Return the (X, Y) coordinate for the center point of the cell that contains the specified text.  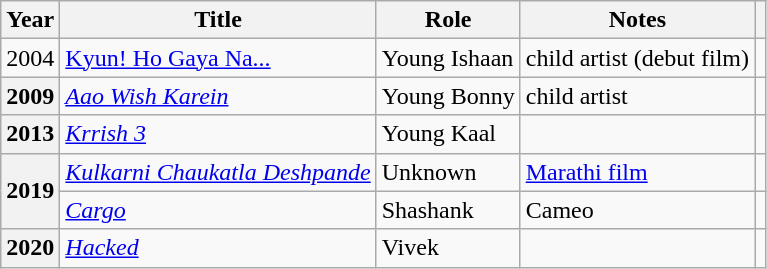
Notes (637, 20)
2020 (30, 248)
Unknown (448, 172)
child artist (debut film) (637, 58)
2004 (30, 58)
Role (448, 20)
Marathi film (637, 172)
Shashank (448, 210)
Year (30, 20)
Vivek (448, 248)
Cameo (637, 210)
Krrish 3 (218, 134)
Aao Wish Karein (218, 96)
Title (218, 20)
2013 (30, 134)
2009 (30, 96)
child artist (637, 96)
2019 (30, 191)
Young Bonny (448, 96)
Hacked (218, 248)
Cargo (218, 210)
Kyun! Ho Gaya Na... (218, 58)
Young Kaal (448, 134)
Kulkarni Chaukatla Deshpande (218, 172)
Young Ishaan (448, 58)
